Capture the cell that displays the provided text and extract its (X, Y) central coordinate. 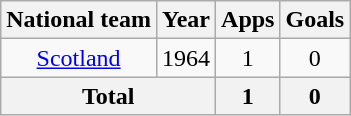
National team (79, 20)
Goals (315, 20)
Total (108, 96)
Scotland (79, 58)
1964 (186, 58)
Apps (248, 20)
Year (186, 20)
